Extract the [X, Y] coordinate from the center of the cell holding the provided text.  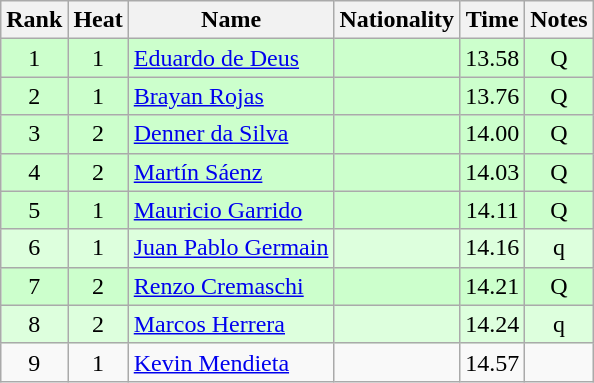
Heat [98, 20]
13.76 [492, 96]
Nationality [397, 20]
14.24 [492, 324]
Martín Sáenz [231, 172]
3 [34, 134]
Rank [34, 20]
Juan Pablo Germain [231, 248]
5 [34, 210]
Brayan Rojas [231, 96]
7 [34, 286]
Kevin Mendieta [231, 362]
14.11 [492, 210]
Eduardo de Deus [231, 58]
14.16 [492, 248]
Name [231, 20]
13.58 [492, 58]
9 [34, 362]
Time [492, 20]
Renzo Cremaschi [231, 286]
6 [34, 248]
Notes [559, 20]
8 [34, 324]
Marcos Herrera [231, 324]
14.00 [492, 134]
14.57 [492, 362]
14.21 [492, 286]
4 [34, 172]
Denner da Silva [231, 134]
14.03 [492, 172]
Mauricio Garrido [231, 210]
